Scan for the cell matching the given text and deliver its (x, y) coordinate at center. 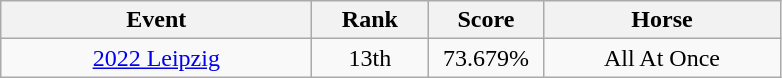
Score (486, 20)
73.679% (486, 58)
13th (370, 58)
Rank (370, 20)
2022 Leipzig (156, 58)
All At Once (662, 58)
Horse (662, 20)
Event (156, 20)
